Find where the given text appears and provide that cell's center as [X, Y] coordinate. 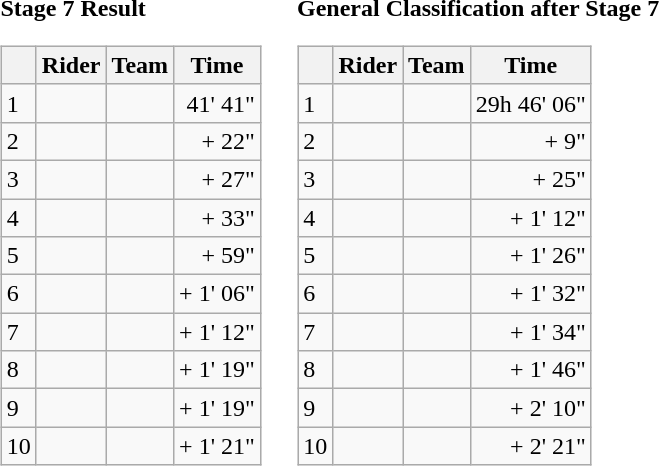
+ 2' 21" [530, 446]
+ 25" [530, 179]
+ 9" [530, 141]
+ 1' 21" [218, 446]
+ 1' 26" [530, 256]
41' 41" [218, 103]
+ 33" [218, 217]
+ 1' 34" [530, 332]
+ 1' 46" [530, 370]
+ 1' 32" [530, 294]
29h 46' 06" [530, 103]
+ 22" [218, 141]
+ 27" [218, 179]
+ 1' 06" [218, 294]
+ 2' 10" [530, 408]
+ 59" [218, 256]
